Capture the cell that displays the provided text and extract its (x, y) central coordinate. 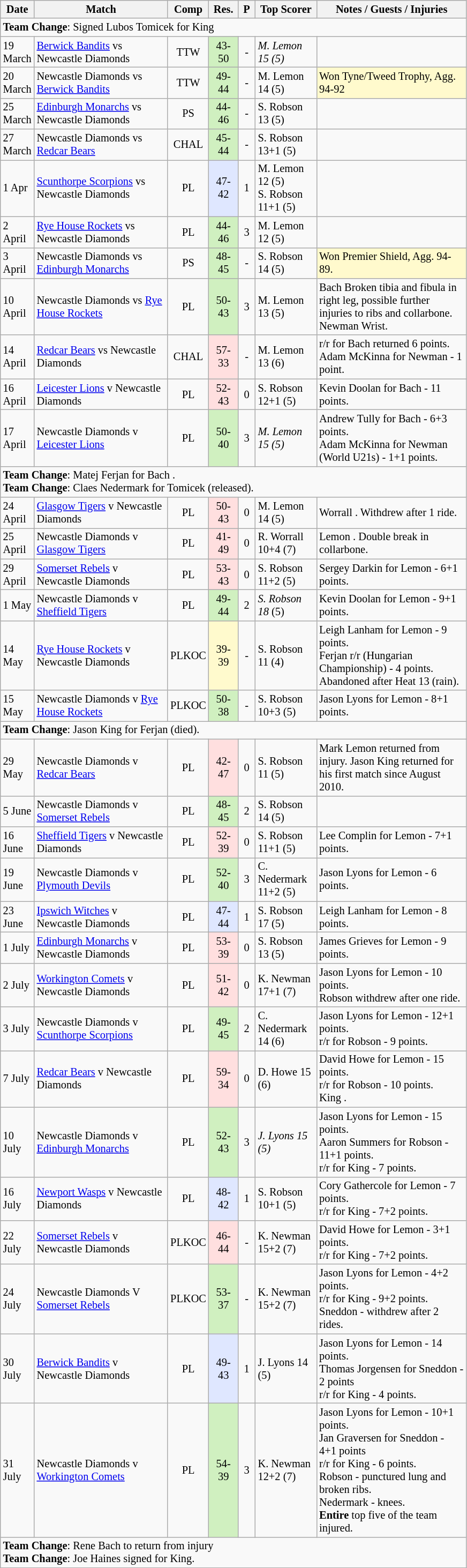
16 July (17, 1199)
14 May (17, 655)
Jason Lyons for Lemon - 15 points.Aaron Summers for Robson - 11+1 points.r/r for King - 7 points. (391, 1142)
Jason Lyons for Lemon - 14 points.Thomas Jorgensen for Sneddon - 2 pointsr/r for King - 4 points. (391, 1369)
Newcastle Diamonds vs Redcar Bears (101, 145)
S. Robson 11 (4) (286, 655)
2 July (17, 985)
39-39 (224, 655)
20 March (17, 83)
47-42 (224, 188)
41-49 (224, 543)
50-40 (224, 438)
S. Robson 12+1 (5) (286, 394)
Scunthorpe Scorpions vs Newcastle Diamonds (101, 188)
Lee Complin for Lemon - 7+1 points. (391, 842)
r/r for Bach returned 6 points.Adam McKinna for Newman - 1 point. (391, 357)
2 April (17, 232)
M. Lemon 13 (6) (286, 357)
Top Scorer (286, 9)
16 June (17, 842)
Jason Lyons for Lemon - 12+1 points.r/r for Robson - 9 points. (391, 1029)
C. Nedermark 14 (6) (286, 1029)
S. Robson 17 (5) (286, 917)
Won Premier Shield, Agg. 94-89. (391, 263)
52-40 (224, 879)
46-44 (224, 1242)
3 April (17, 263)
25 March (17, 114)
Won Tyne/Tweed Trophy, Agg. 94-92 (391, 83)
49-43 (224, 1369)
James Grieves for Lemon - 9 points. (391, 947)
23 June (17, 917)
Newcastle Diamonds vs Berwick Bandits (101, 83)
Edinburgh Monarchs vs Newcastle Diamonds (101, 114)
J. Lyons 14 (5) (286, 1369)
Edinburgh Monarchs v Newcastle Diamonds (101, 947)
31 July (17, 1470)
S. Robson 13+1 (5) (286, 145)
10 July (17, 1142)
Leicester Lions v Newcastle Diamonds (101, 394)
Newcastle Diamonds v Scunthorpe Scorpions (101, 1029)
K. Newman 12+2 (7) (286, 1470)
Newcastle Diamonds vs Rye House Rockets (101, 307)
42-47 (224, 767)
Leigh Lanham for Lemon - 9 points.Ferjan r/r (Hungarian Championship) - 4 points.Abandoned after Heat 13 (rain). (391, 655)
Jason Lyons for Lemon - 6 points. (391, 879)
Newcastle Diamonds v Sheffield Tigers (101, 605)
7 July (17, 1079)
Bach Broken tibia and fibula in right leg, possible further injuries to ribs and collarbone.Newman Wrist. (391, 307)
Andrew Tully for Bach - 6+3 points.Adam McKinna for Newman (World U21s) - 1+1 points. (391, 438)
57-33 (224, 357)
50-38 (224, 706)
David Howe for Lemon - 15 points.r/r for Robson - 10 points.King . (391, 1079)
1 May (17, 605)
P (246, 9)
59-34 (224, 1079)
David Howe for Lemon - 3+1 points.r/r for King - 7+2 points. (391, 1242)
Cory Gathercole for Lemon - 7 points.r/r for King - 7+2 points. (391, 1199)
49-45 (224, 1029)
Newcastle Diamonds v Edinburgh Monarchs (101, 1142)
Worrall . Withdrew after 1 ride. (391, 513)
D. Howe 15 (6) (286, 1079)
10 April (17, 307)
Newcastle Diamonds v Somerset Rebels (101, 811)
Glasgow Tigers v Newcastle Diamonds (101, 513)
Team Change: Jason King for Ferjan (died). (234, 730)
Team Change: Matej Ferjan for Bach .Team Change: Claes Nedermark for Tomicek (released). (234, 482)
Newcastle Diamonds v Plymouth Devils (101, 879)
Newcastle Diamonds v Leicester Lions (101, 438)
45-44 (224, 145)
Newcastle Diamonds v Rye House Rockets (101, 706)
22 July (17, 1242)
Workington Comets v Newcastle Diamonds (101, 985)
15 May (17, 706)
M. Lemon 12 (5)S. Robson 11+1 (5) (286, 188)
17 April (17, 438)
52-39 (224, 842)
Newport Wasps v Newcastle Diamonds (101, 1199)
14 April (17, 357)
S. Robson 11 (5) (286, 767)
M. Lemon 13 (5) (286, 307)
Kevin Doolan for Lemon - 9+1 points. (391, 605)
Lemon . Double break in collarbone. (391, 543)
Newcastle Diamonds vs Edinburgh Monarchs (101, 263)
Leigh Lanham for Lemon - 8 points. (391, 917)
M. Lemon 12 (5) (286, 232)
Newcastle Diamonds v Redcar Bears (101, 767)
Jason Lyons for Lemon - 10 points.Robson withdrew after one ride. (391, 985)
53-37 (224, 1299)
Sheffield Tigers v Newcastle Diamonds (101, 842)
Kevin Doolan for Bach - 11 points. (391, 394)
Notes / Guests / Injuries (391, 9)
24 July (17, 1299)
Berwick Bandits v Newcastle Diamonds (101, 1369)
Res. (224, 9)
48-42 (224, 1199)
S. Robson 10+3 (5) (286, 706)
Redcar Bears v Newcastle Diamonds (101, 1079)
C. Nedermark 11+2 (5) (286, 879)
43-50 (224, 52)
5 June (17, 811)
3 July (17, 1029)
Team Change: Rene Bach to return from injuryTeam Change: Joe Haines signed for King. (234, 1552)
Comp (189, 9)
Newcastle Diamonds v Glasgow Tigers (101, 543)
Redcar Bears vs Newcastle Diamonds (101, 357)
27 March (17, 145)
51-42 (224, 985)
Sergey Darkin for Lemon - 6+1 points. (391, 574)
1 July (17, 947)
53-39 (224, 947)
S. Robson 10+1 (5) (286, 1199)
47-44 (224, 917)
53-43 (224, 574)
25 April (17, 543)
19 June (17, 879)
S. Robson 11+1 (5) (286, 842)
S. Robson 18 (5) (286, 605)
Team Change: Signed Lubos Tomicek for King (234, 27)
Match (101, 9)
Rye House Rockets vs Newcastle Diamonds (101, 232)
Mark Lemon returned from injury. Jason King returned for his first match since August 2010. (391, 767)
Newcastle Diamonds V Somerset Rebels (101, 1299)
30 July (17, 1369)
R. Worrall 10+4 (7) (286, 543)
Date (17, 9)
S. Robson 11+2 (5) (286, 574)
J. Lyons 15 (5) (286, 1142)
Rye House Rockets v Newcastle Diamonds (101, 655)
29 April (17, 574)
Jason Lyons for Lemon - 4+2 points.r/r for King - 9+2 points.Sneddon - withdrew after 2 rides. (391, 1299)
K. Newman 17+1 (7) (286, 985)
1 Apr (17, 188)
19 March (17, 52)
Ipswich Witches v Newcastle Diamonds (101, 917)
Berwick Bandits vs Newcastle Diamonds (101, 52)
24 April (17, 513)
Newcastle Diamonds v Workington Comets (101, 1470)
54-39 (224, 1470)
16 April (17, 394)
Jason Lyons for Lemon - 8+1 points. (391, 706)
29 May (17, 767)
